Capture the cell that displays the provided text and extract its (x, y) central coordinate. 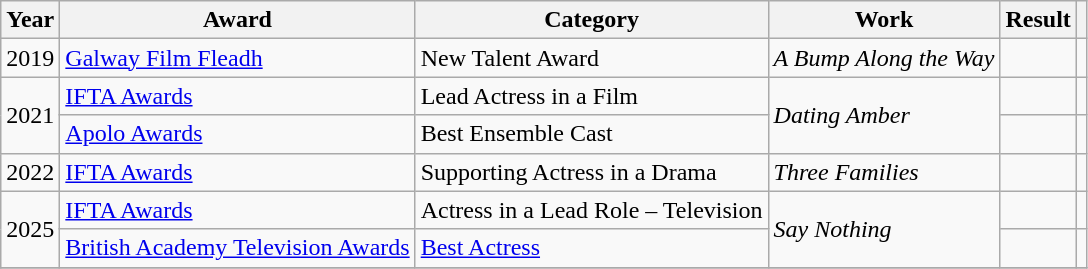
A Bump Along the Way (884, 58)
2019 (30, 58)
Galway Film Fleadh (238, 58)
2022 (30, 172)
Result (1038, 20)
Three Families (884, 172)
Year (30, 20)
2025 (30, 229)
Actress in a Lead Role – Television (592, 210)
Work (884, 20)
Say Nothing (884, 229)
2021 (30, 115)
New Talent Award (592, 58)
British Academy Television Awards (238, 248)
Dating Amber (884, 115)
Supporting Actress in a Drama (592, 172)
Lead Actress in a Film (592, 96)
Award (238, 20)
Apolo Awards (238, 134)
Category (592, 20)
Best Actress (592, 248)
Best Ensemble Cast (592, 134)
